Identify which cell holds the provided text, then report its (X, Y) central coordinate. 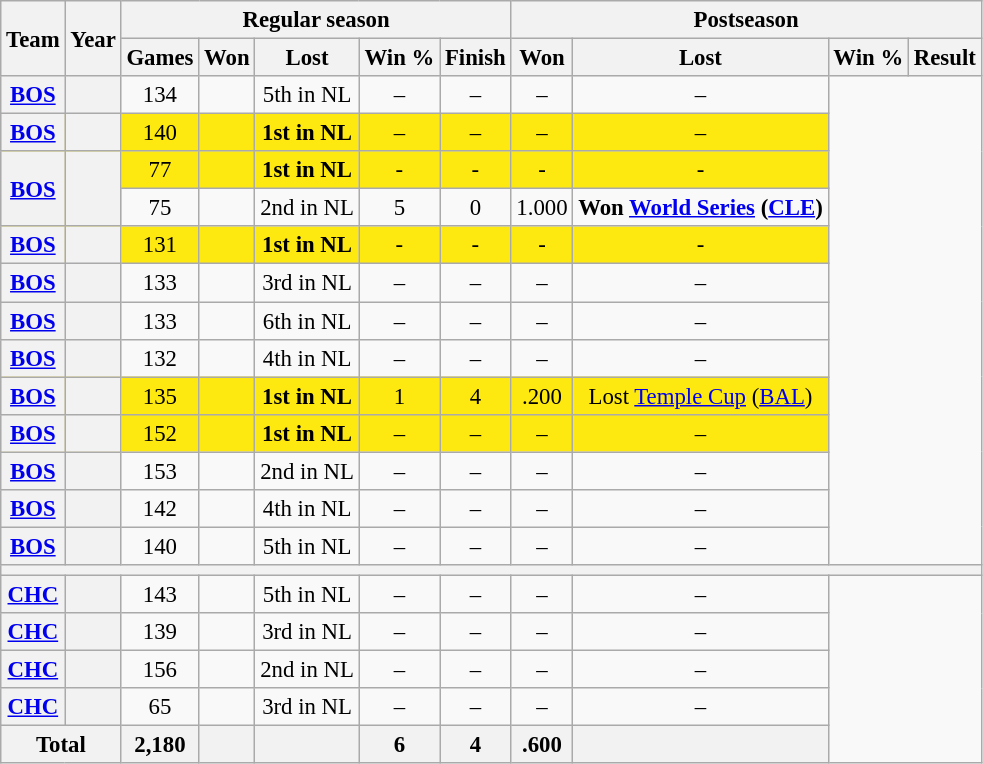
142 (160, 509)
156 (160, 670)
65 (160, 707)
6th in NL (307, 321)
.200 (542, 396)
Postseason (746, 20)
5 (399, 208)
143 (160, 594)
Total (61, 745)
.600 (542, 745)
1.000 (542, 208)
132 (160, 358)
75 (160, 208)
0 (476, 208)
2,180 (160, 745)
Games (160, 58)
77 (160, 170)
152 (160, 433)
139 (160, 632)
134 (160, 95)
Result (944, 58)
1 (399, 396)
Regular season (316, 20)
Finish (476, 58)
Year (93, 38)
135 (160, 396)
153 (160, 471)
Team (33, 38)
6 (399, 745)
Lost Temple Cup (BAL) (700, 396)
Won World Series (CLE) (700, 208)
131 (160, 245)
